Return the (X, Y) coordinate for the center point of the cell that contains the specified text.  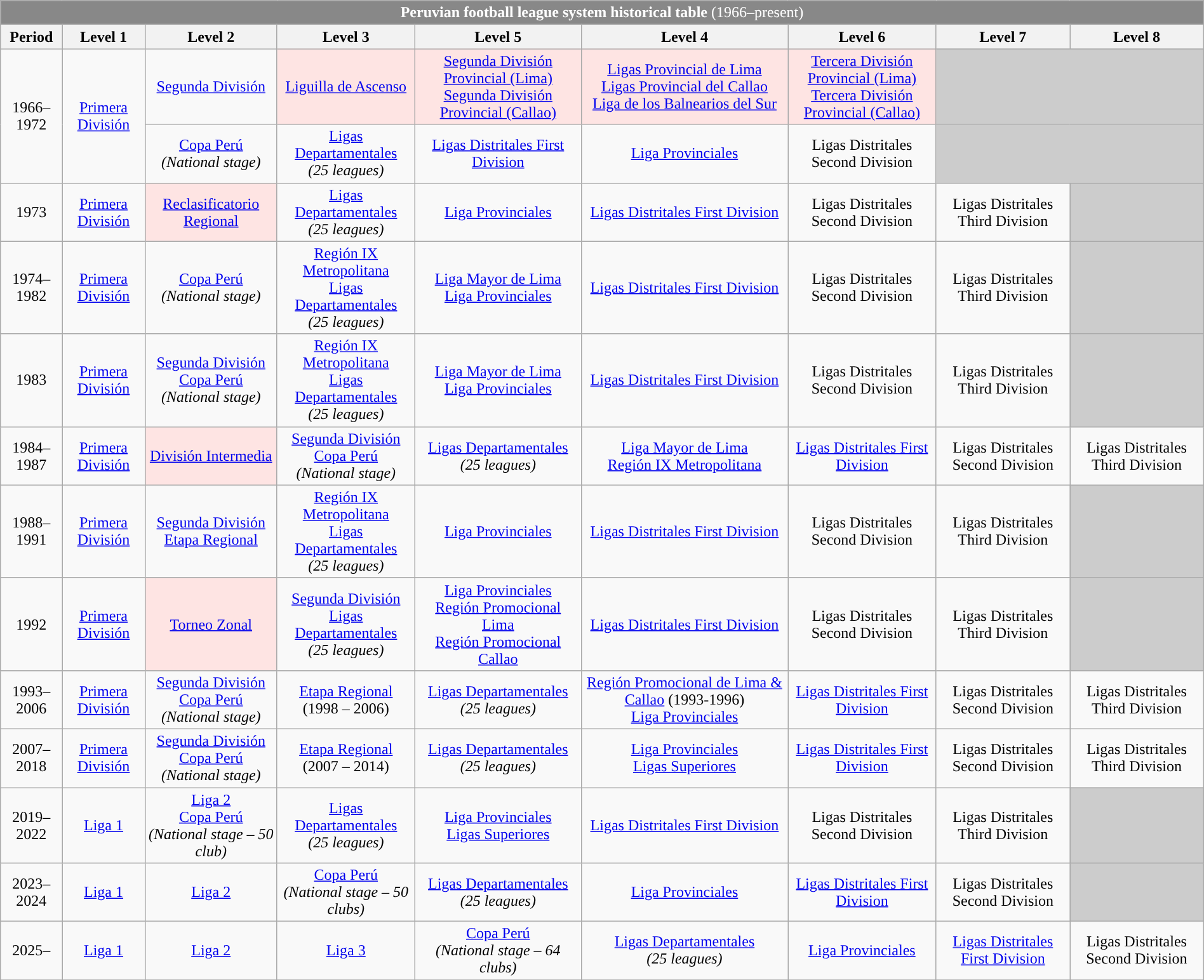
2025– (32, 951)
Level 1 (104, 37)
2007–2018 (32, 758)
Liga ProvincialesRegión Promocional LimaRegión Promocional Callao (498, 624)
Segunda División Etapa Regional (211, 531)
Región Promocional de Lima & Callao (1993-1996) Liga Provinciales (685, 699)
Level 8 (1137, 37)
Segunda División Provincial (Lima)Segunda División Provincial (Callao) (498, 86)
Liga 3 (345, 951)
1984–1987 (32, 456)
Segunda División (211, 86)
Level 7 (1003, 37)
Level 6 (862, 37)
Level 3 (345, 37)
Liga 2 Copa Perú (National stage – 50 club) (211, 825)
Level 5 (498, 37)
Etapa Regional(1998 – 2006) (345, 699)
Period (32, 37)
Copa Perú(National stage – 64 clubs) (498, 951)
1973 (32, 212)
1993–2006 (32, 699)
1983 (32, 380)
División Intermedia (211, 456)
Ligas Provincial de LimaLigas Provincial del CallaoLiga de los Balnearios del Sur (685, 86)
Segunda DivisiónCopa Perú (National stage) (345, 456)
1974–1982 (32, 288)
2023–2024 (32, 892)
Tercera División Provincial (Lima)Tercera División Provincial (Callao) (862, 86)
Liga Mayor de LimaRegión IX Metropolitana (685, 456)
Copa Perú (National stage – 50 clubs) (345, 892)
Peruvian football league system historical table (1966–present) (602, 13)
1966–1972 (32, 116)
Liguilla de Ascenso (345, 86)
Torneo Zonal (211, 624)
Level 4 (685, 37)
Segunda División Ligas Departamentales (25 leagues) (345, 624)
Reclasificatorio Regional (211, 212)
Level 2 (211, 37)
Etapa Regional(2007 – 2014) (345, 758)
2019–2022 (32, 825)
1992 (32, 624)
1988–1991 (32, 531)
